Pinpoint the cell where the given text exists, returning its [x, y] midpoint coordinate. 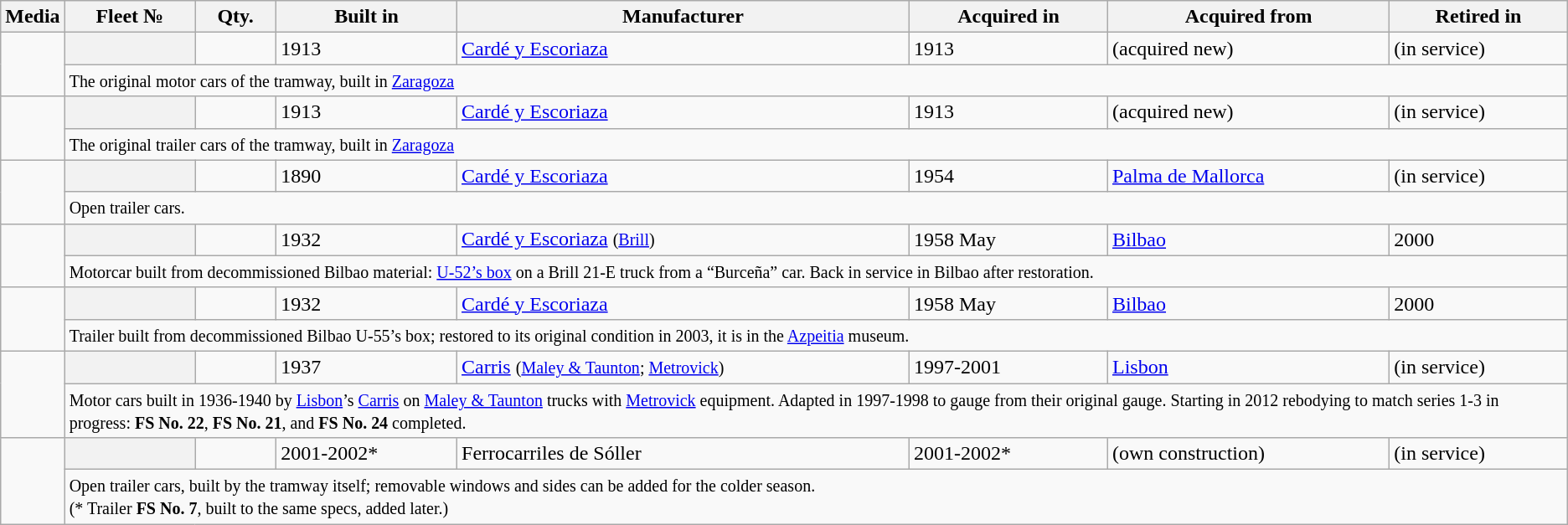
1937 [367, 367]
The original trailer cars of the tramway, built in Zaragoza [816, 144]
1954 [1008, 176]
The original motor cars of the tramway, built in Zaragoza [816, 80]
Qty. [236, 17]
Ferrocarriles de Sóller [683, 454]
1997-2001 [1008, 367]
1890 [367, 176]
Retired in [1478, 17]
Built in [367, 17]
Open trailer cars. [816, 208]
Fleet № [129, 17]
(own construction) [1248, 454]
Trailer built from decommissioned Bilbao U-55’s box; restored to its original condition in 2003, it is in the Azpeitia museum. [816, 335]
Acquired from [1248, 17]
Cardé y Escoriaza (Brill) [683, 239]
Palma de Mallorca [1248, 176]
Lisbon [1248, 367]
Carris (Maley & Taunton; Metrovick) [683, 367]
Acquired in [1008, 17]
Media [33, 17]
Manufacturer [683, 17]
